For the text-containing cell, return its midpoint in [x, y] coordinate format. 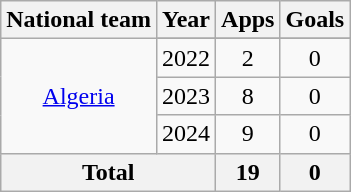
Apps [248, 20]
2023 [186, 96]
2024 [186, 134]
2 [248, 58]
8 [248, 96]
Total [108, 172]
National team [79, 20]
Algeria [79, 96]
Goals [315, 20]
19 [248, 172]
Year [186, 20]
2022 [186, 58]
9 [248, 134]
